Determine the (x, y) coordinate at the center of the cell enclosing the given text.  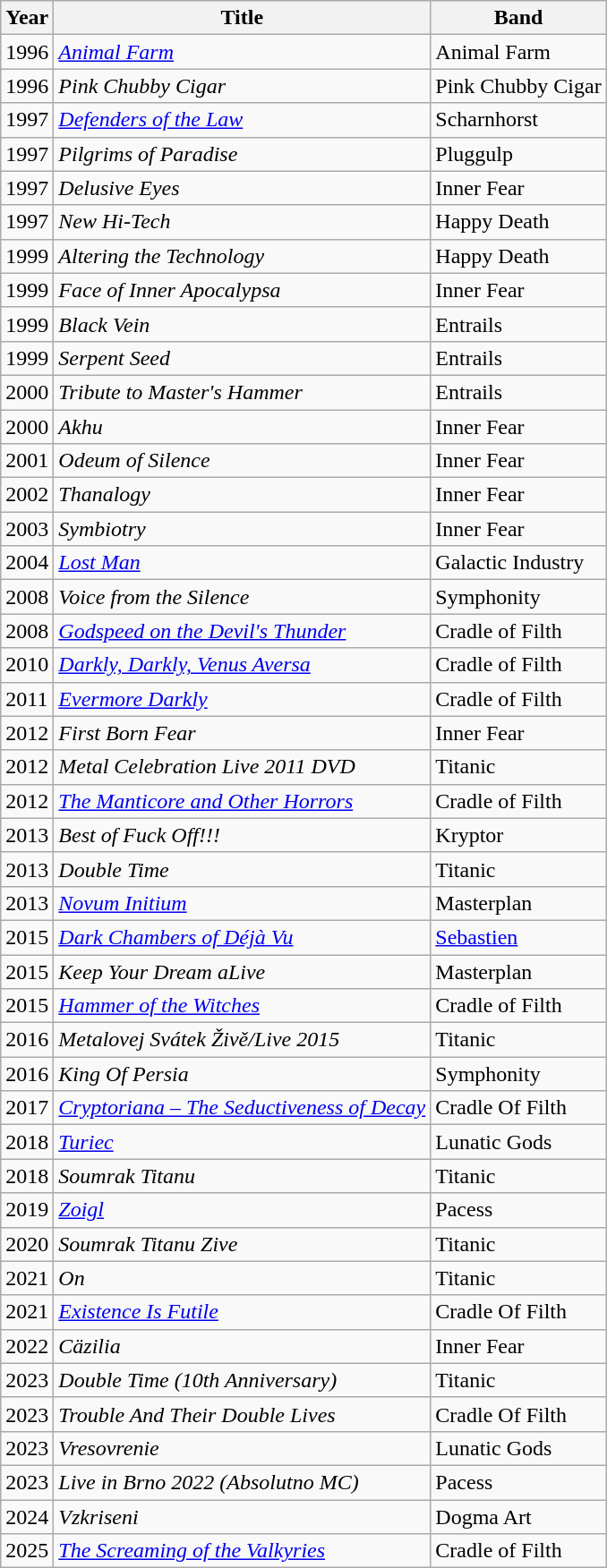
Galactic Industry (518, 563)
Darkly, Darkly, Venus Aversa (242, 665)
Double Time (10th Anniversary) (242, 1380)
Defenders of the Law (242, 120)
2011 (27, 699)
2024 (27, 1517)
Best of Fuck Off!!! (242, 835)
On (242, 1278)
Cäzilia (242, 1346)
Altering the Technology (242, 256)
The Manticore and Other Horrors (242, 801)
Tribute to Master's Hammer (242, 392)
2022 (27, 1346)
Novum Initium (242, 903)
Double Time (242, 869)
2001 (27, 461)
Dark Chambers of Déjà Vu (242, 937)
Pluggulp (518, 154)
Akhu (242, 427)
Keep Your Dream aLive (242, 971)
Serpent Seed (242, 358)
Cryptoriana – The Seductiveness of Decay (242, 1108)
2004 (27, 563)
2025 (27, 1551)
Soumrak Titanu (242, 1176)
Title (242, 18)
Thanalogy (242, 495)
Black Vein (242, 324)
Metalovej Svátek Živě/Live 2015 (242, 1040)
2002 (27, 495)
2010 (27, 665)
King Of Persia (242, 1074)
Live in Brno 2022 (Absolutno MC) (242, 1482)
Metal Celebration Live 2011 DVD (242, 767)
New Hi-Tech (242, 222)
Evermore Darkly (242, 699)
First Born Fear (242, 733)
Godspeed on the Devil's Thunder (242, 631)
Existence Is Futile (242, 1312)
Band (518, 18)
Voice from the Silence (242, 597)
2003 (27, 529)
The Screaming of the Valkyries (242, 1551)
Zoigl (242, 1210)
Hammer of the Witches (242, 1006)
Pilgrims of Paradise (242, 154)
Soumrak Titanu Zive (242, 1244)
Dogma Art (518, 1517)
Sebastien (518, 937)
Year (27, 18)
Face of Inner Apocalypsa (242, 290)
Delusive Eyes (242, 188)
Vzkriseni (242, 1517)
Symbiotry (242, 529)
Kryptor (518, 835)
Turiec (242, 1142)
Trouble And Their Double Lives (242, 1414)
2017 (27, 1108)
Lost Man (242, 563)
Odeum of Silence (242, 461)
Scharnhorst (518, 120)
2019 (27, 1210)
Vresovrenie (242, 1448)
2020 (27, 1244)
